Extract the [x, y] coordinate from the center of the cell holding the provided text.  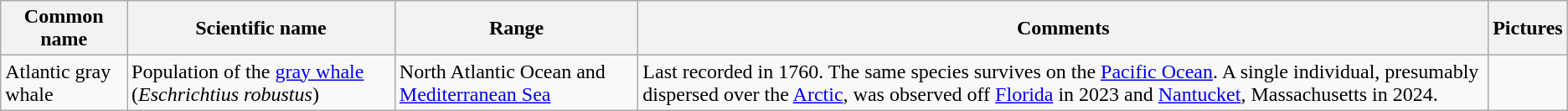
Scientific name [261, 29]
Population of the gray whale (Eschrichtius robustus) [261, 82]
North Atlantic Ocean and Mediterranean Sea [516, 82]
Pictures [1528, 29]
Range [516, 29]
Common name [64, 29]
Comments [1064, 29]
Atlantic gray whale [64, 82]
